Search for the cell housing the specified text and yield its (X, Y) center coordinate. 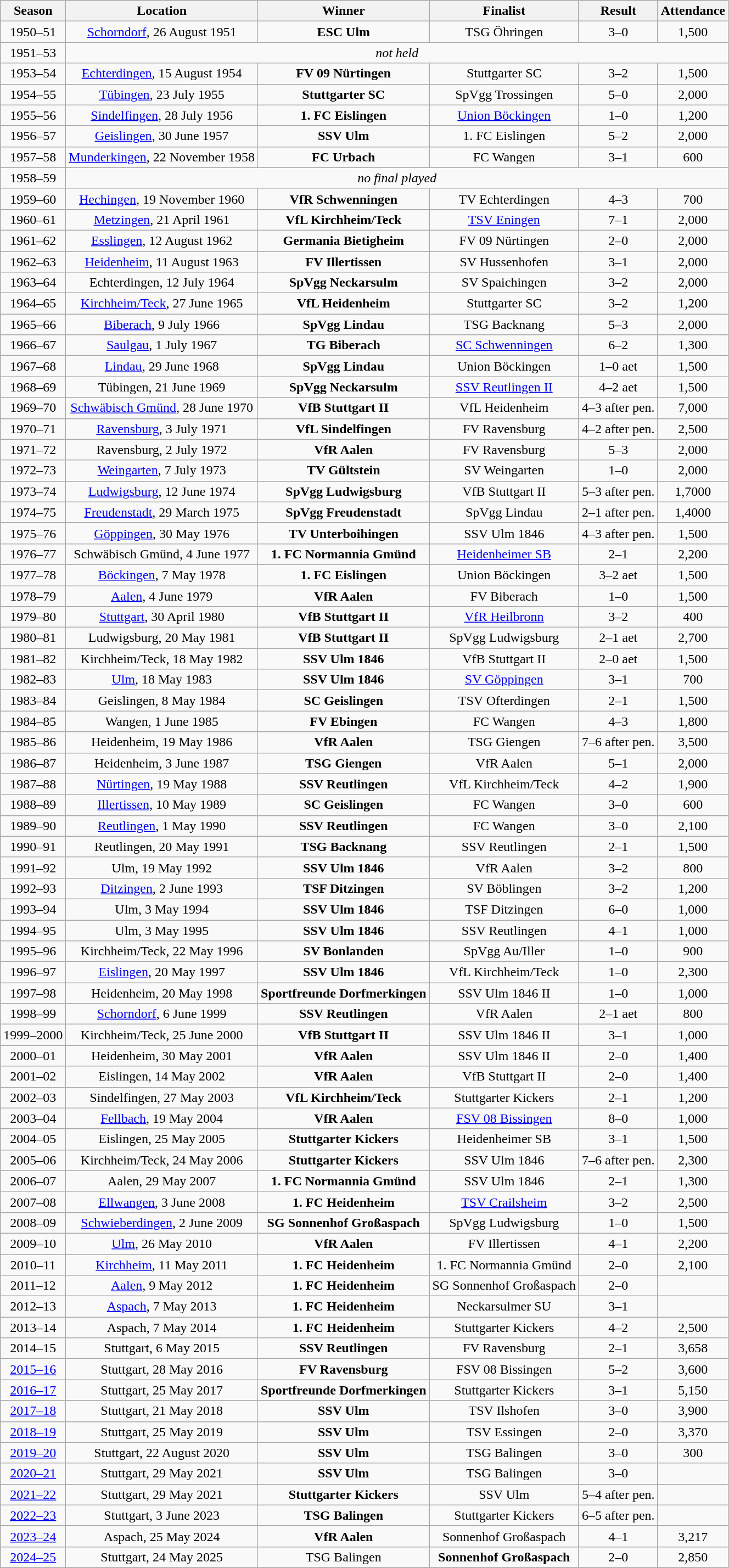
3,600 (693, 1369)
FV Biberach (504, 596)
Sindelfingen, 28 July 1956 (162, 115)
TV Unterboihingen (344, 533)
Stuttgart, 21 May 2018 (162, 1411)
1992–93 (33, 888)
Neckarsulmer SU (504, 1307)
2017–18 (33, 1411)
2019–20 (33, 1453)
2020–21 (33, 1474)
1995–96 (33, 951)
FV Ebingen (344, 721)
Eislingen, 25 May 2005 (162, 1139)
1982–83 (33, 680)
Tübingen, 21 June 1969 (162, 387)
5–4 after pen. (618, 1494)
7–1 (618, 220)
no final played (397, 178)
Echterdingen, 15 August 1954 (162, 74)
1955–56 (33, 115)
6–2 (618, 345)
1969–70 (33, 408)
Ludwigsburg, 20 May 1981 (162, 638)
1998–99 (33, 1014)
Stuttgart, 6 May 2015 (162, 1348)
2022–23 (33, 1515)
Aspach, 7 May 2013 (162, 1307)
1958–59 (33, 178)
1985–86 (33, 742)
Freudenstadt, 29 March 1975 (162, 512)
Ulm, 26 May 2010 (162, 1244)
SV Göppingen (504, 680)
Esslingen, 12 August 1962 (162, 240)
1987–88 (33, 784)
Schorndorf, 6 June 1999 (162, 1014)
1997–98 (33, 993)
8–0 (618, 1118)
Sindelfingen, 27 May 2003 (162, 1097)
1960–61 (33, 220)
1964–65 (33, 304)
1981–82 (33, 659)
300 (693, 1453)
Stuttgart, 24 May 2025 (162, 1557)
3,370 (693, 1432)
3,500 (693, 742)
6–5 after pen. (618, 1515)
Saulgau, 1 July 1967 (162, 345)
4–2 aet (618, 387)
Ditzingen, 2 June 1993 (162, 888)
Hechingen, 19 November 1960 (162, 199)
Kirchheim/Teck, 18 May 1982 (162, 659)
1,7000 (693, 491)
Season (33, 11)
not held (397, 53)
2003–04 (33, 1118)
5–3 after pen. (618, 491)
1966–67 (33, 345)
1984–85 (33, 721)
TSV Crailsheim (504, 1202)
1993–94 (33, 909)
2007–08 (33, 1202)
2–1 after pen. (618, 512)
1954–55 (33, 94)
Heidenheim, 19 May 1986 (162, 742)
Heidenheim, 20 May 1998 (162, 993)
Schorndorf, 26 August 1951 (162, 32)
2010–11 (33, 1264)
1973–74 (33, 491)
Aalen, 29 May 2007 (162, 1181)
VfR Schwenningen (344, 199)
7,000 (693, 408)
Reutlingen, 20 May 1991 (162, 847)
1951–53 (33, 53)
Finalist (504, 11)
Ellwangen, 3 June 2008 (162, 1202)
SV Hussenhofen (504, 262)
1988–89 (33, 805)
Stuttgart, 30 April 1980 (162, 617)
2011–12 (33, 1286)
Ulm, 3 May 1994 (162, 909)
TV Echterdingen (504, 199)
2002–03 (33, 1097)
2008–09 (33, 1223)
Eislingen, 20 May 1997 (162, 972)
Illertissen, 10 May 1989 (162, 805)
TV Gültstein (344, 471)
Geislingen, 8 May 1984 (162, 701)
Schwäbisch Gmünd, 4 June 1977 (162, 554)
1976–77 (33, 554)
Eislingen, 14 May 2002 (162, 1077)
Aspach, 7 May 2014 (162, 1328)
Ulm, 3 May 1995 (162, 931)
Biberach, 9 July 1966 (162, 324)
Stuttgart, 3 June 2023 (162, 1515)
SpVgg Freudenstadt (344, 512)
Wangen, 1 June 1985 (162, 721)
1961–62 (33, 240)
Kirchheim/Teck, 22 May 1996 (162, 951)
2014–15 (33, 1348)
TG Biberach (344, 345)
2024–25 (33, 1557)
SC Schwenningen (504, 345)
2–0 aet (618, 659)
2016–17 (33, 1390)
1972–73 (33, 471)
Kirchheim/Teck, 27 June 1965 (162, 304)
Weingarten, 7 July 1973 (162, 471)
TSV Ilshofen (504, 1411)
Aspach, 25 May 2024 (162, 1536)
Result (618, 11)
Schwäbisch Gmünd, 28 June 1970 (162, 408)
4–2 after pen. (618, 429)
1963–64 (33, 283)
TSV Eningen (504, 220)
2005–06 (33, 1160)
3,217 (693, 1536)
Geislingen, 30 June 1957 (162, 136)
Stuttgart, 25 May 2019 (162, 1432)
1977–78 (33, 575)
Kirchheim, 11 May 2011 (162, 1264)
5–1 (618, 763)
2015–16 (33, 1369)
6–0 (618, 909)
Schwieberdingen, 2 June 2009 (162, 1223)
5–0 (618, 94)
1970–71 (33, 429)
1991–92 (33, 867)
1979–80 (33, 617)
1953–54 (33, 74)
3–2 aet (618, 575)
TSG Öhringen (504, 32)
Location (162, 11)
SV Spaichingen (504, 283)
400 (693, 617)
SpVgg Trossingen (504, 94)
Stuttgart, 22 August 2020 (162, 1453)
SV Bonlanden (344, 951)
ESC Ulm (344, 32)
1974–75 (33, 512)
Kirchheim/Teck, 25 June 2000 (162, 1035)
Göppingen, 30 May 1976 (162, 533)
3,900 (693, 1411)
TSV Ofterdingen (504, 701)
2009–10 (33, 1244)
1989–90 (33, 826)
Heidenheim, 11 August 1963 (162, 262)
SSV Reutlingen II (504, 387)
1967–68 (33, 366)
1986–87 (33, 763)
1978–79 (33, 596)
1996–97 (33, 972)
Heidenheim, 3 June 1987 (162, 763)
Winner (344, 11)
Tübingen, 23 July 1955 (162, 94)
2004–05 (33, 1139)
1956–57 (33, 136)
2006–07 (33, 1181)
1965–66 (33, 324)
Böckingen, 7 May 1978 (162, 575)
Nürtingen, 19 May 1988 (162, 784)
Reutlingen, 1 May 1990 (162, 826)
Germania Bietigheim (344, 240)
1994–95 (33, 931)
2013–14 (33, 1328)
1,4000 (693, 512)
Heidenheim, 30 May 2001 (162, 1056)
2001–02 (33, 1077)
Ravensburg, 3 July 1971 (162, 429)
2000–01 (33, 1056)
1975–76 (33, 533)
Stuttgart, 28 May 2016 (162, 1369)
1,900 (693, 784)
Kirchheim/Teck, 24 May 2006 (162, 1160)
1971–72 (33, 450)
2018–19 (33, 1432)
SpVgg Au/Iller (504, 951)
Fellbach, 19 May 2004 (162, 1118)
1990–91 (33, 847)
2012–13 (33, 1307)
VfL Sindelfingen (344, 429)
TSV Essingen (504, 1432)
5,150 (693, 1390)
Aalen, 4 June 1979 (162, 596)
1959–60 (33, 199)
Lindau, 29 June 1968 (162, 366)
1999–2000 (33, 1035)
SV Böblingen (504, 888)
1,800 (693, 721)
2023–24 (33, 1536)
Ludwigsburg, 12 June 1974 (162, 491)
Ulm, 19 May 1992 (162, 867)
SV Weingarten (504, 471)
2,850 (693, 1557)
3,658 (693, 1348)
Metzingen, 21 April 1961 (162, 220)
900 (693, 951)
Munderkingen, 22 November 1958 (162, 157)
1957–58 (33, 157)
FC Urbach (344, 157)
Aalen, 9 May 2012 (162, 1286)
Ravensburg, 2 July 1972 (162, 450)
VfR Heilbronn (504, 617)
Ulm, 18 May 1983 (162, 680)
Stuttgart, 25 May 2017 (162, 1390)
1968–69 (33, 387)
1983–84 (33, 701)
Attendance (693, 11)
1950–51 (33, 32)
2021–22 (33, 1494)
2,700 (693, 638)
1980–81 (33, 638)
1–0 aet (618, 366)
1962–63 (33, 262)
Echterdingen, 12 July 1964 (162, 283)
